Locate the cell with the specified text and output its [x, y] center coordinate. 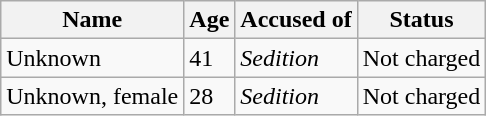
Unknown, female [92, 96]
Accused of [296, 20]
Name [92, 20]
28 [210, 96]
41 [210, 58]
Age [210, 20]
Status [422, 20]
Unknown [92, 58]
